Search for the cell housing the specified text and yield its (X, Y) center coordinate. 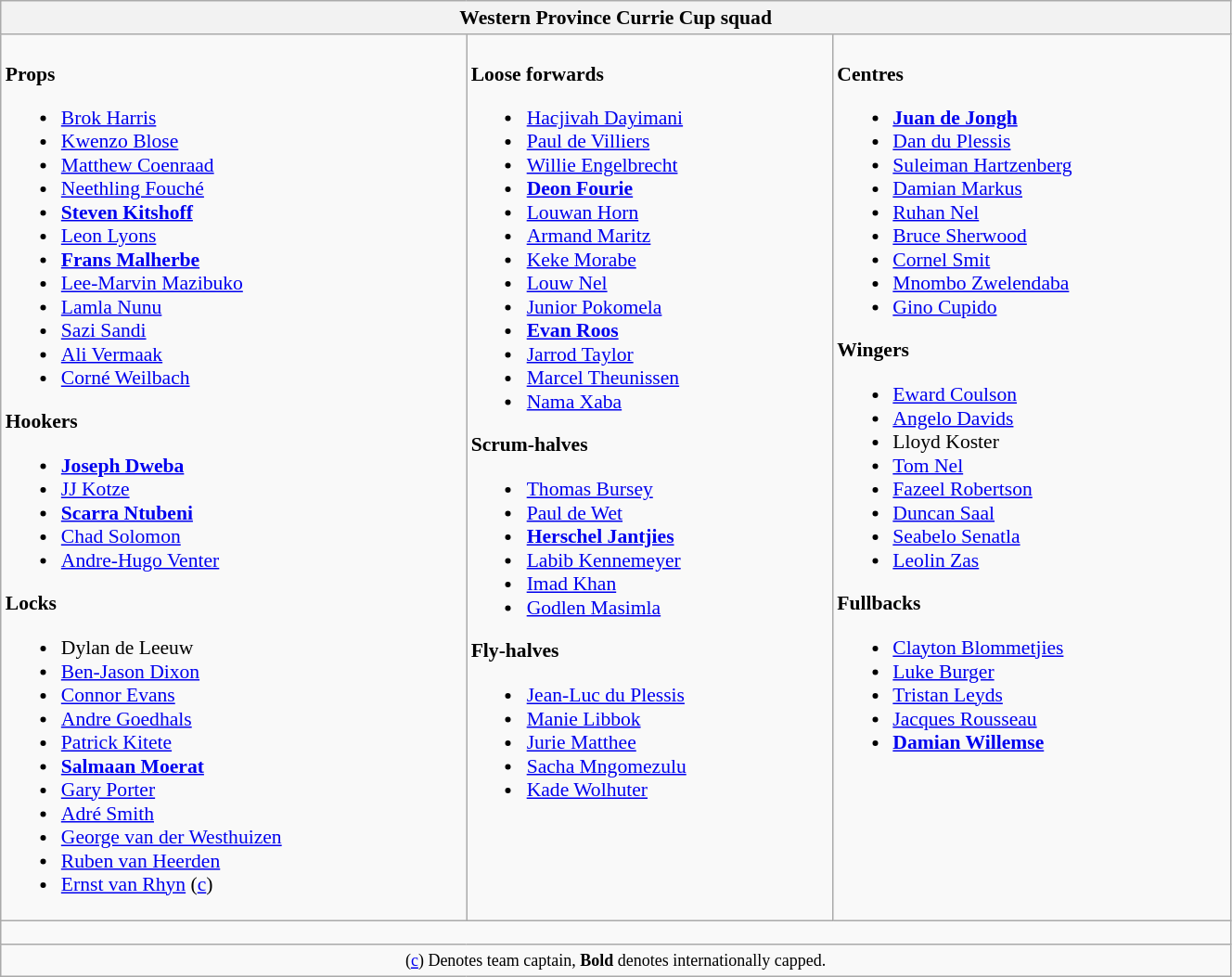
Western Province Currie Cup squad (616, 18)
